Extract the [X, Y] coordinate from the center of the cell holding the provided text.  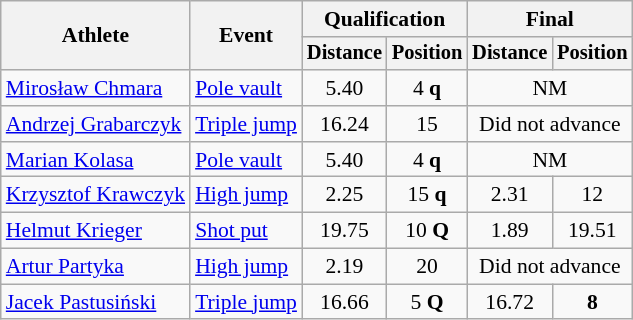
5 Q [427, 302]
Event [246, 36]
Final [550, 19]
1.89 [510, 231]
Athlete [96, 36]
8 [592, 302]
Marian Kolasa [96, 160]
15 q [427, 195]
10 Q [427, 231]
19.51 [592, 231]
Qualification [384, 19]
16.24 [344, 124]
2.19 [344, 267]
Andrzej Grabarczyk [96, 124]
Krzysztof Krawczyk [96, 195]
Shot put [246, 231]
16.66 [344, 302]
Mirosław Chmara [96, 88]
2.31 [510, 195]
16.72 [510, 302]
Helmut Krieger [96, 231]
2.25 [344, 195]
12 [592, 195]
15 [427, 124]
19.75 [344, 231]
Jacek Pastusiński [96, 302]
20 [427, 267]
Artur Partyka [96, 267]
